From the cell containing the given text, extract its center point as (X, Y) coordinate. 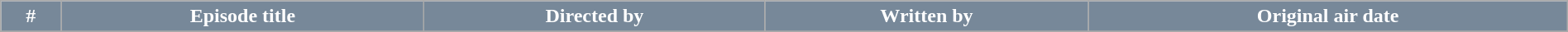
Episode title (243, 16)
Written by (926, 16)
Original air date (1328, 16)
# (31, 16)
Directed by (595, 16)
